Return [X, Y] of the center of cell containing provided text 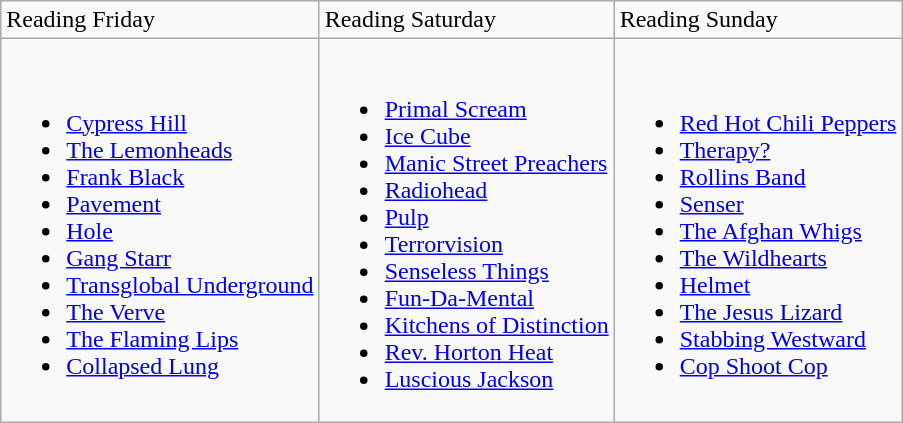
Red Hot Chili PeppersTherapy?Rollins BandSenserThe Afghan WhigsThe WildheartsHelmetThe Jesus LizardStabbing WestwardCop Shoot Cop [758, 230]
Cypress HillThe LemonheadsFrank BlackPavementHoleGang StarrTransglobal UndergroundThe VerveThe Flaming LipsCollapsed Lung [160, 230]
Reading Friday [160, 20]
Reading Saturday [466, 20]
Reading Sunday [758, 20]
